Detect which cell encompasses the target text, then output its [x, y] center coordinate. 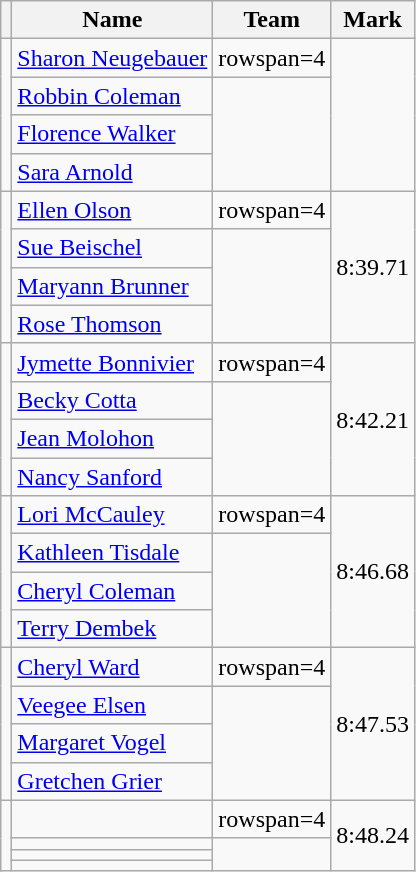
8:42.21 [373, 419]
Robbin Coleman [112, 96]
Sharon Neugebauer [112, 58]
Team [272, 20]
Cheryl Ward [112, 667]
Gretchen Grier [112, 781]
Cheryl Coleman [112, 591]
8:39.71 [373, 267]
Sue Beischel [112, 248]
Ellen Olson [112, 210]
Jymette Bonnivier [112, 362]
8:46.68 [373, 572]
8:47.53 [373, 724]
Kathleen Tisdale [112, 553]
Margaret Vogel [112, 743]
Maryann Brunner [112, 286]
Sara Arnold [112, 172]
8:48.24 [373, 836]
Jean Molohon [112, 438]
Florence Walker [112, 134]
Mark [373, 20]
Lori McCauley [112, 515]
Rose Thomson [112, 324]
Terry Dembek [112, 629]
Veegee Elsen [112, 705]
Becky Cotta [112, 400]
Nancy Sanford [112, 477]
Name [112, 20]
